Identify which cell holds the provided text, then report its (x, y) central coordinate. 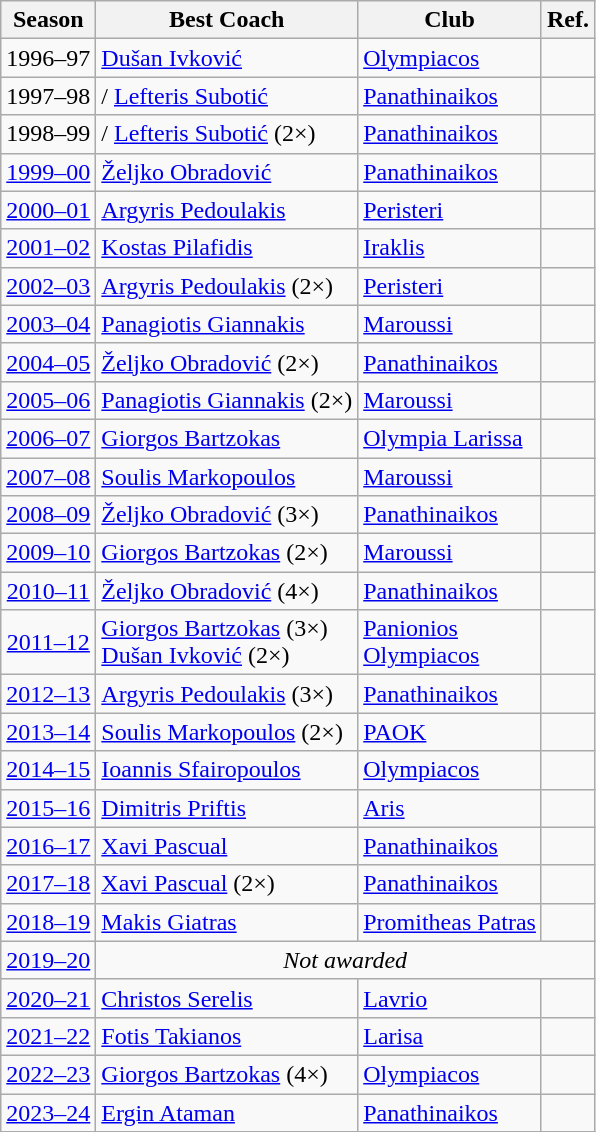
1999–00 (48, 172)
Club (450, 20)
Best Coach (227, 20)
Soulis Markopoulos (227, 477)
Ergin Ataman (227, 1113)
2001–02 (48, 248)
2012–13 (48, 694)
Iraklis (450, 248)
PAOK (450, 732)
Promitheas Patras (450, 922)
1998–99 (48, 134)
Panagiotis Giannakis (227, 324)
Kostas Pilafidis (227, 248)
Ref. (568, 20)
2011–12 (48, 642)
2007–08 (48, 477)
/ Lefteris Subotić (227, 96)
Giorgos Bartzokas (227, 438)
/ Lefteris Subotić (2×) (227, 134)
Dimitris Priftis (227, 808)
Giorgos Bartzokas (3×) Dušan Ivković (2×) (227, 642)
Argyris Pedoulakis (3×) (227, 694)
Argyris Pedoulakis (227, 210)
2003–04 (48, 324)
2014–15 (48, 770)
Ioannis Sfairopoulos (227, 770)
Soulis Markopoulos (2×) (227, 732)
Larisa (450, 1036)
2021–22 (48, 1036)
Season (48, 20)
2004–05 (48, 362)
2002–03 (48, 286)
2009–10 (48, 553)
Željko Obradović (227, 172)
2005–06 (48, 400)
2000–01 (48, 210)
Not awarded (346, 960)
2022–23 (48, 1074)
2010–11 (48, 591)
PanioniosOlympiacos (450, 642)
Argyris Pedoulakis (2×) (227, 286)
1997–98 (48, 96)
Željko Obradović (3×) (227, 515)
Makis Giatras (227, 922)
2018–19 (48, 922)
Fotis Takianos (227, 1036)
2015–16 (48, 808)
Dušan Ivković (227, 58)
2017–18 (48, 884)
Olympia Larissa (450, 438)
Xavi Pascual (227, 846)
2016–17 (48, 846)
2006–07 (48, 438)
2019–20 (48, 960)
2023–24 (48, 1113)
Lavrio (450, 998)
2013–14 (48, 732)
Giorgos Bartzokas (2×) (227, 553)
Panagiotis Giannakis (2×) (227, 400)
Željko Obradović (2×) (227, 362)
Xavi Pascual (2×) (227, 884)
Christos Serelis (227, 998)
Aris (450, 808)
1996–97 (48, 58)
2020–21 (48, 998)
Željko Obradović (4×) (227, 591)
2008–09 (48, 515)
Giorgos Bartzokas (4×) (227, 1074)
